Output the (x, y) coordinate of the center of the cell containing the given text.  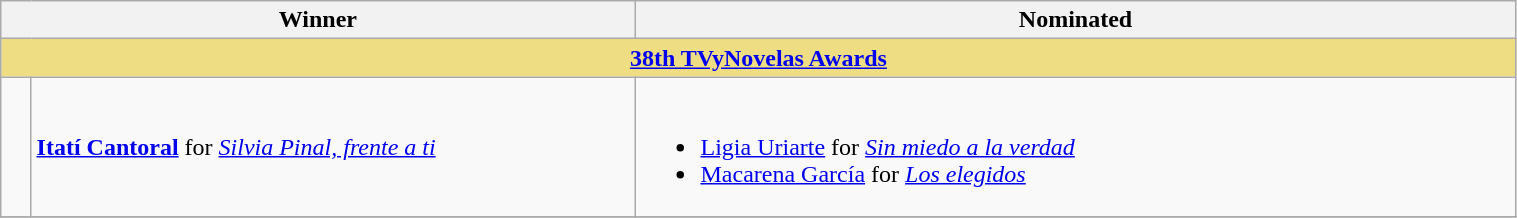
38th TVyNovelas Awards (758, 58)
Ligia Uriarte for Sin miedo a la verdadMacarena García for Los elegidos (1076, 147)
Itatí Cantoral for Silvia Pinal, frente a ti (333, 147)
Nominated (1076, 20)
Winner (318, 20)
